Capture the cell that displays the provided text and extract its (X, Y) central coordinate. 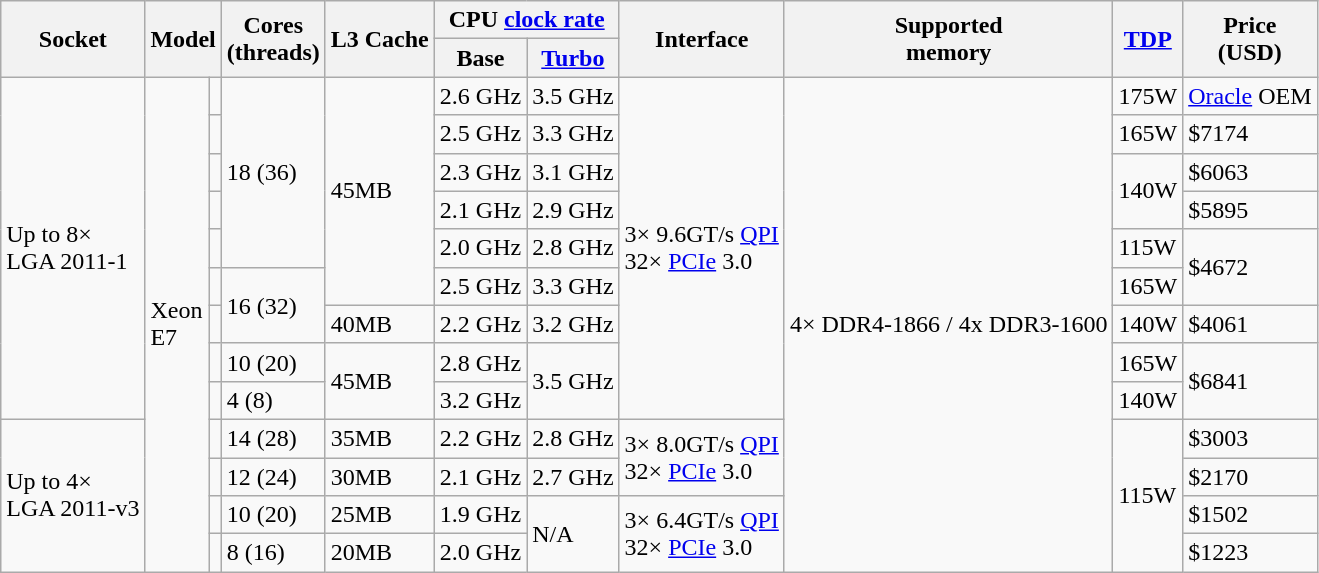
L3 Cache (380, 39)
20MB (380, 553)
175W (1148, 96)
3× 9.6GT/s QPI32× PCIe 3.0 (702, 248)
$4061 (1250, 324)
3.1 GHz (573, 172)
4 (8) (273, 400)
Oracle OEM (1250, 96)
Up to 8×LGA 2011-1 (73, 248)
Socket (73, 39)
35MB (380, 438)
$4672 (1250, 267)
40MB (380, 324)
Turbo (573, 58)
16 (32) (273, 305)
$3003 (1250, 438)
18 (36) (273, 172)
2.6 GHz (480, 96)
$1223 (1250, 553)
30MB (380, 477)
XeonE7 (178, 324)
3× 8.0GT/s QPI32× PCIe 3.0 (702, 457)
Interface (702, 39)
2.9 GHz (573, 210)
Cores(threads) (273, 39)
Supportedmemory (948, 39)
Up to 4×LGA 2011-v3 (73, 495)
3× 6.4GT/s QPI32× PCIe 3.0 (702, 534)
$7174 (1250, 134)
$5895 (1250, 210)
25MB (380, 515)
2.7 GHz (573, 477)
$6063 (1250, 172)
4× DDR4-1866 / 4x DDR3-1600 (948, 324)
CPU clock rate (526, 20)
14 (28) (273, 438)
Base (480, 58)
$2170 (1250, 477)
Model (183, 39)
TDP (1148, 39)
12 (24) (273, 477)
N/A (573, 534)
1.9 GHz (480, 515)
8 (16) (273, 553)
$1502 (1250, 515)
Price(USD) (1250, 39)
2.3 GHz (480, 172)
$6841 (1250, 381)
